Return the (X, Y) coordinate for the center point of the cell that contains the specified text.  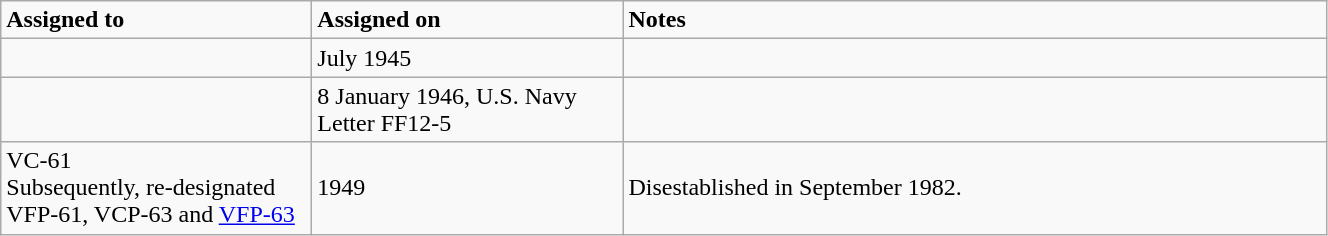
July 1945 (468, 58)
Disestablished in September 1982. (975, 188)
VC-61Subsequently, re-designated VFP-61, VCP-63 and VFP-63 (156, 188)
Assigned to (156, 20)
Assigned on (468, 20)
8 January 1946, U.S. Navy Letter FF12-5 (468, 110)
Notes (975, 20)
1949 (468, 188)
